Pinpoint the cell where the given text exists, returning its (X, Y) midpoint coordinate. 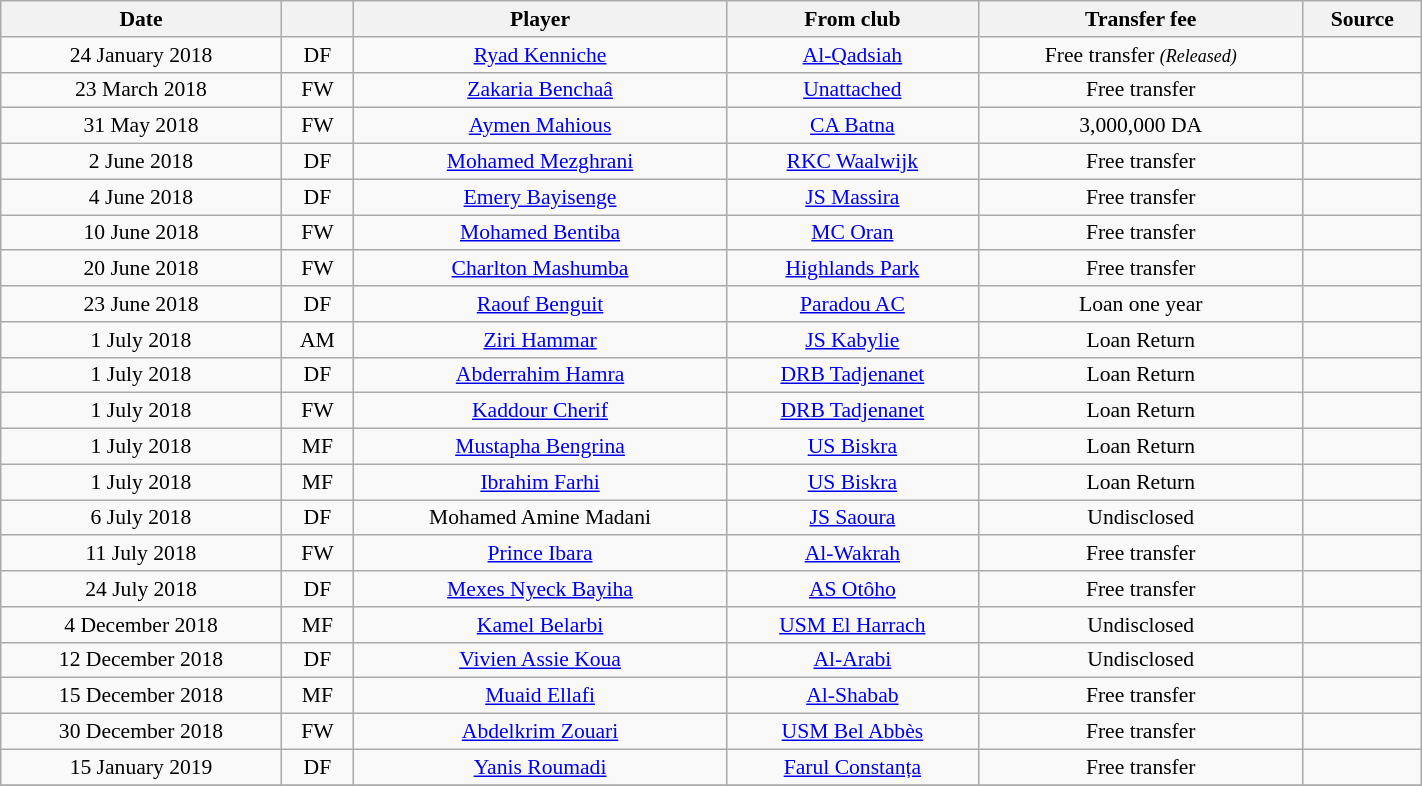
11 July 2018 (141, 554)
Al-Arabi (853, 660)
20 June 2018 (141, 269)
Prince Ibara (540, 554)
Mohamed Mezghrani (540, 162)
Abderrahim Hamra (540, 375)
USM El Harrach (853, 625)
AM (317, 340)
4 June 2018 (141, 197)
15 January 2019 (141, 767)
Mohamed Bentiba (540, 233)
Free transfer (Released) (1140, 55)
Transfer fee (1140, 19)
Abdelkrim Zouari (540, 732)
Al-Shabab (853, 696)
Ziri Hammar (540, 340)
Highlands Park (853, 269)
Kamel Belarbi (540, 625)
3,000,000 DA (1140, 126)
Ibrahim Farhi (540, 482)
Source (1362, 19)
JS Massira (853, 197)
Mohamed Amine Madani (540, 518)
6 July 2018 (141, 518)
AS Otôho (853, 589)
Al-Wakrah (853, 554)
MC Oran (853, 233)
Emery Bayisenge (540, 197)
Aymen Mahious (540, 126)
Mexes Nyeck Bayiha (540, 589)
24 January 2018 (141, 55)
12 December 2018 (141, 660)
Unattached (853, 90)
31 May 2018 (141, 126)
Mustapha Bengrina (540, 447)
Vivien Assie Koua (540, 660)
Yanis Roumadi (540, 767)
4 December 2018 (141, 625)
23 June 2018 (141, 304)
23 March 2018 (141, 90)
Loan one year (1140, 304)
Al-Qadsiah (853, 55)
15 December 2018 (141, 696)
JS Saoura (853, 518)
Zakaria Benchaâ (540, 90)
Raouf Benguit (540, 304)
Farul Constanța (853, 767)
Charlton Mashumba (540, 269)
Player (540, 19)
Kaddour Cherif (540, 411)
Ryad Kenniche (540, 55)
30 December 2018 (141, 732)
10 June 2018 (141, 233)
USM Bel Abbès (853, 732)
24 July 2018 (141, 589)
RKC Waalwijk (853, 162)
Date (141, 19)
From club (853, 19)
Paradou AC (853, 304)
CA Batna (853, 126)
2 June 2018 (141, 162)
Muaid Ellafi (540, 696)
JS Kabylie (853, 340)
